Output the (x, y) coordinate of the center of the cell containing the given text.  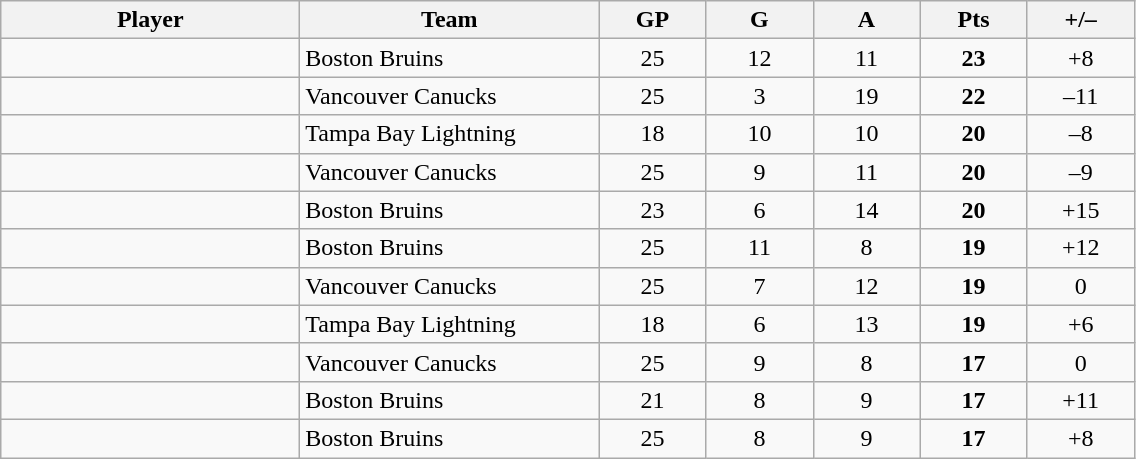
+11 (1080, 400)
+15 (1080, 210)
–8 (1080, 134)
+12 (1080, 248)
22 (974, 96)
Player (150, 20)
7 (760, 286)
+6 (1080, 324)
A (866, 20)
G (760, 20)
–11 (1080, 96)
21 (652, 400)
–9 (1080, 172)
+/– (1080, 20)
Team (450, 20)
14 (866, 210)
13 (866, 324)
3 (760, 96)
GP (652, 20)
Pts (974, 20)
